Return (X, Y) of the center of cell containing provided text 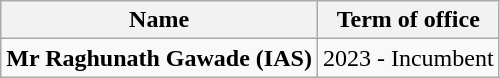
Term of office (408, 20)
Name (160, 20)
Mr Raghunath Gawade (IAS) (160, 58)
2023 - Incumbent (408, 58)
